Return the [X, Y] coordinate for the center point of the cell that contains the specified text.  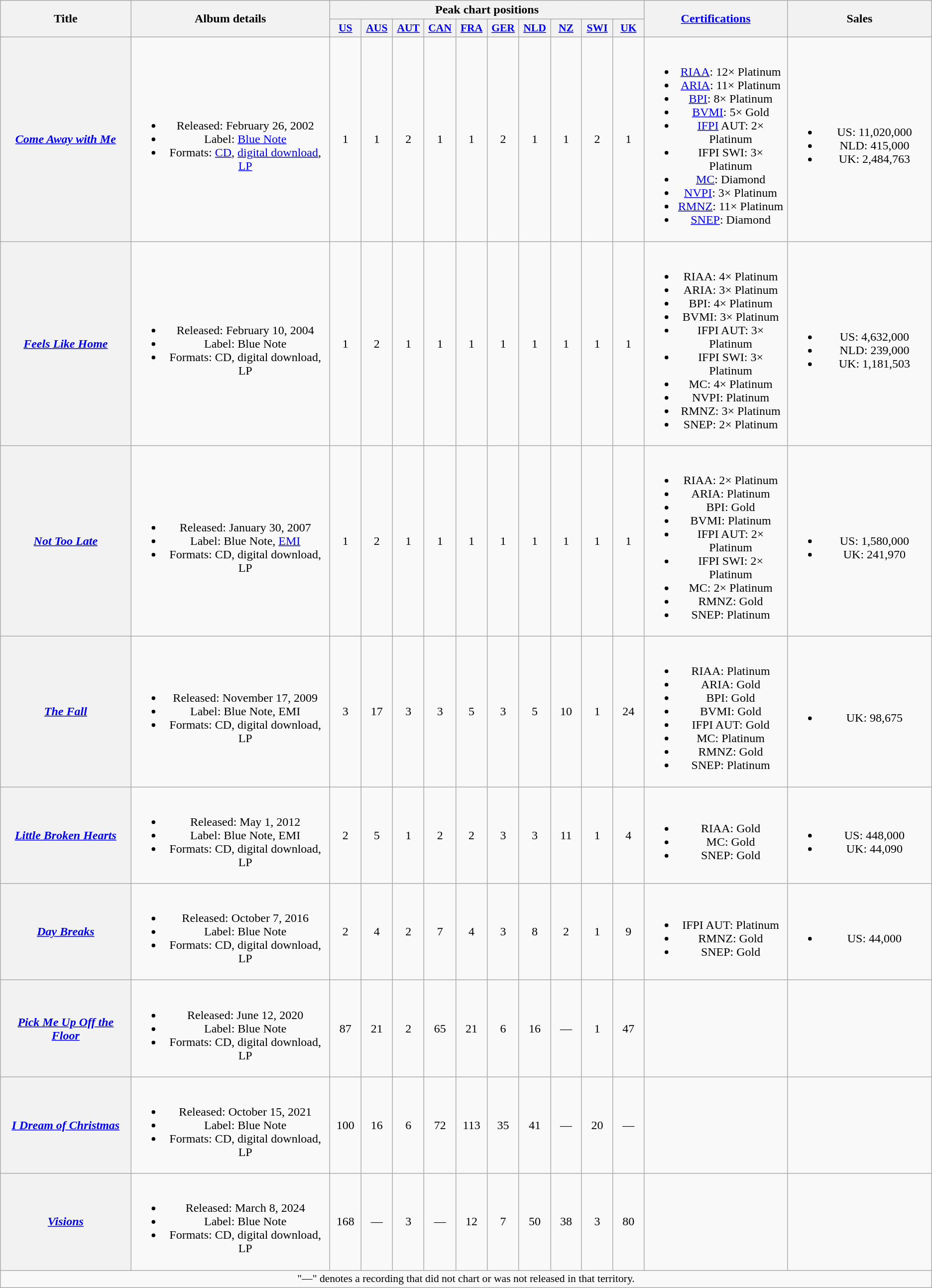
50 [535, 1222]
Released: November 17, 2009Label: Blue Note, EMIFormats: CD, digital download, LP [231, 712]
65 [440, 1029]
Come Away with Me [66, 139]
80 [628, 1222]
11 [566, 835]
UK: 98,675 [860, 712]
IFPI AUT: PlatinumRMNZ: GoldSNEP: Gold [716, 932]
AUS [376, 28]
Not Too Late [66, 541]
US [346, 28]
US: 448,000UK: 44,090 [860, 835]
10 [566, 712]
NLD [535, 28]
AUT [408, 28]
38 [566, 1222]
RIAA: PlatinumARIA: GoldBPI: GoldBVMI: GoldIFPI AUT: GoldMC: PlatinumRMNZ: GoldSNEP: Platinum [716, 712]
RIAA: GoldMC: GoldSNEP: Gold [716, 835]
Day Breaks [66, 932]
Visions [66, 1222]
Released: January 30, 2007Label: Blue Note, EMIFormats: CD, digital download, LP [231, 541]
NZ [566, 28]
FRA [471, 28]
RIAA: 2× PlatinumARIA: PlatinumBPI: GoldBVMI: PlatinumIFPI AUT: 2× PlatinumIFPI SWI: 2× PlatinumMC: 2× PlatinumRMNZ: GoldSNEP: Platinum [716, 541]
100 [346, 1125]
SWI [597, 28]
Sales [860, 19]
Released: February 10, 2004Label: Blue NoteFormats: CD, digital download, LP [231, 343]
8 [535, 932]
US: 1,580,000UK: 241,970 [860, 541]
12 [471, 1222]
Released: June 12, 2020Label: Blue NoteFormats: CD, digital download, LP [231, 1029]
41 [535, 1125]
9 [628, 932]
CAN [440, 28]
US: 4,632,000NLD: 239,000UK: 1,181,503 [860, 343]
US: 44,000 [860, 932]
72 [440, 1125]
24 [628, 712]
UK [628, 28]
I Dream of Christmas [66, 1125]
47 [628, 1029]
17 [376, 712]
Released: May 1, 2012Label: Blue Note, EMIFormats: CD, digital download,LP [231, 835]
Album details [231, 19]
Released: February 26, 2002Label: Blue NoteFormats: CD, digital download,LP [231, 139]
Little Broken Hearts [66, 835]
Title [66, 19]
Released: October 15, 2021Label: Blue NoteFormats: CD, digital download, LP [231, 1125]
113 [471, 1125]
Pick Me Up Off the Floor [66, 1029]
168 [346, 1222]
Feels Like Home [66, 343]
20 [597, 1125]
Released: October 7, 2016Label: Blue NoteFormats: CD, digital download,LP [231, 932]
Certifications [716, 19]
"—" denotes a recording that did not chart or was not released in that territory. [466, 1279]
The Fall [66, 712]
35 [503, 1125]
87 [346, 1029]
Released: March 8, 2024Label: Blue NoteFormats: CD, digital download, LP [231, 1222]
Peak chart positions [487, 10]
US: 11,020,000NLD: 415,000UK: 2,484,763 [860, 139]
GER [503, 28]
